Capture the cell that displays the provided text and extract its (x, y) central coordinate. 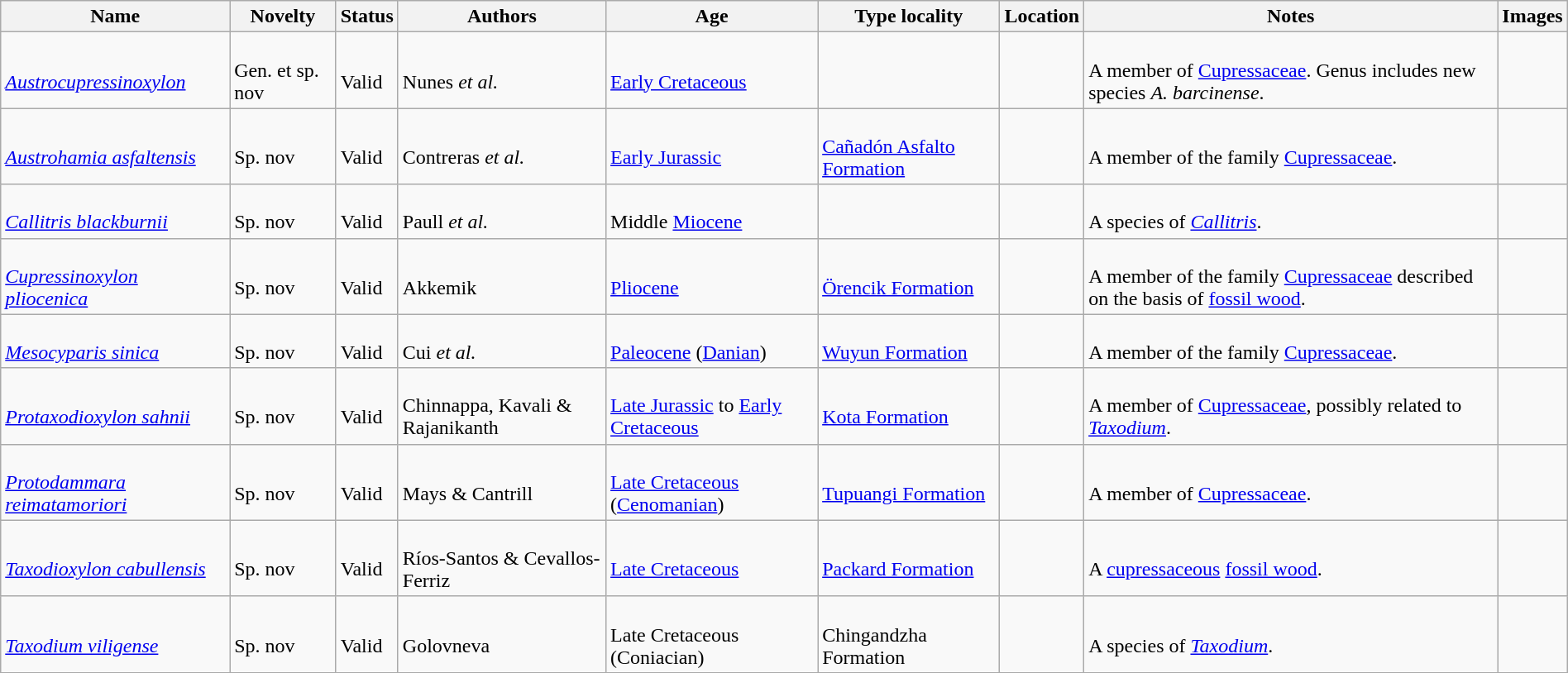
Taxodioxylon cabullensis (116, 558)
Austrohamia asfaltensis (116, 146)
Novelty (283, 17)
Paull et al. (501, 212)
Late Cretaceous (Coniacian) (712, 634)
Notes (1291, 17)
Mesocyparis sinica (116, 341)
Protodammara reimatamoriori (116, 482)
Cañadón Asfalto Formation (909, 146)
Late Cretaceous (Cenomanian) (712, 482)
Packard Formation (909, 558)
Taxodium viligense (116, 634)
Akkemik (501, 276)
Contreras et al. (501, 146)
Images (1532, 17)
A member of Cupressaceae, possibly related to Taxodium. (1291, 406)
Chinnappa, Kavali & Rajanikanth (501, 406)
Cupressinoxylon pliocenica (116, 276)
Location (1042, 17)
Protaxodioxylon sahnii (116, 406)
Örencik Formation (909, 276)
Pliocene (712, 276)
Age (712, 17)
A species of Taxodium. (1291, 634)
Golovneva (501, 634)
Cui et al. (501, 341)
Early Cretaceous (712, 70)
Wuyun Formation (909, 341)
Type locality (909, 17)
A cupressaceous fossil wood. (1291, 558)
Gen. et sp. nov (283, 70)
Nunes et al. (501, 70)
Paleocene (Danian) (712, 341)
Late Cretaceous (712, 558)
Chingandzha Formation (909, 634)
A member of the family Cupressaceae described on the basis of fossil wood. (1291, 276)
Late Jurassic to Early Cretaceous (712, 406)
Ríos-Santos & Cevallos-Ferriz (501, 558)
Kota Formation (909, 406)
A member of Cupressaceae. Genus includes new species A. barcinense. (1291, 70)
Name (116, 17)
Authors (501, 17)
A member of Cupressaceae. (1291, 482)
Early Jurassic (712, 146)
Mays & Cantrill (501, 482)
A species of Callitris. (1291, 212)
Status (367, 17)
Tupuangi Formation (909, 482)
Middle Miocene (712, 212)
Austrocupressinoxylon (116, 70)
Callitris blackburnii (116, 212)
